Determine the [x, y] coordinate at the center of the cell enclosing the given text.  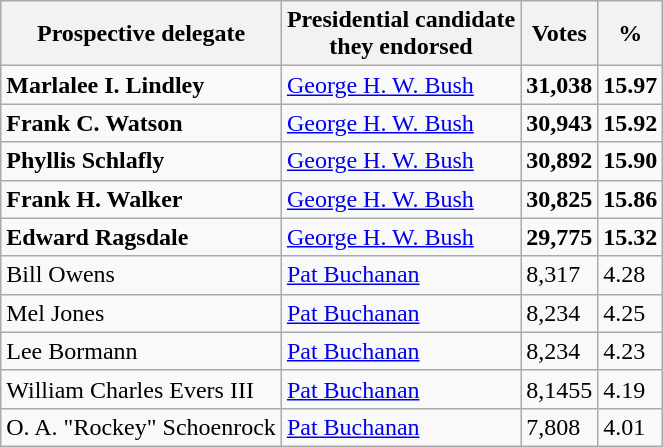
15.97 [630, 85]
15.86 [630, 199]
Prospective delegate [142, 34]
Phyllis Schlafly [142, 161]
Marlalee I. Lindley [142, 85]
30,825 [560, 199]
Frank H. Walker [142, 199]
7,808 [560, 427]
31,038 [560, 85]
30,943 [560, 123]
30,892 [560, 161]
Bill Owens [142, 275]
15.90 [630, 161]
15.32 [630, 237]
4.23 [630, 351]
4.19 [630, 389]
Votes [560, 34]
William Charles Evers III [142, 389]
8,1455 [560, 389]
29,775 [560, 237]
% [630, 34]
4.01 [630, 427]
Presidential candidatethey endorsed [400, 34]
Frank C. Watson [142, 123]
Mel Jones [142, 313]
15.92 [630, 123]
O. A. "Rockey" Schoenrock [142, 427]
4.28 [630, 275]
8,317 [560, 275]
4.25 [630, 313]
Lee Bormann [142, 351]
Edward Ragsdale [142, 237]
